Identify which cell holds the provided text, then report its (X, Y) central coordinate. 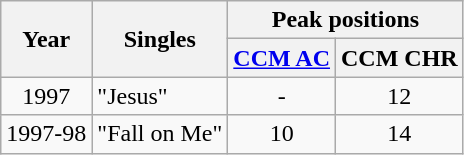
Year (46, 39)
CCM AC (282, 58)
12 (400, 96)
1997 (46, 96)
"Fall on Me" (160, 134)
Singles (160, 39)
"Jesus" (160, 96)
14 (400, 134)
Peak positions (346, 20)
- (282, 96)
1997-98 (46, 134)
CCM CHR (400, 58)
10 (282, 134)
